Detect which cell encompasses the target text, then output its (x, y) center coordinate. 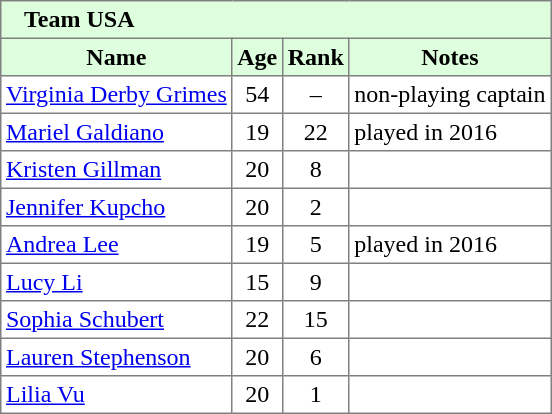
Jennifer Kupcho (116, 207)
Andrea Lee (116, 245)
Team USA (276, 20)
2 (316, 207)
Virginia Derby Grimes (116, 95)
Name (116, 57)
8 (316, 170)
Age (257, 57)
54 (257, 95)
Lucy Li (116, 282)
Lauren Stephenson (116, 357)
Sophia Schubert (116, 320)
Rank (316, 57)
– (316, 95)
Notes (450, 57)
Kristen Gillman (116, 170)
5 (316, 245)
non-playing captain (450, 95)
Mariel Galdiano (116, 132)
Lilia Vu (116, 395)
6 (316, 357)
9 (316, 282)
1 (316, 395)
